Search for the cell housing the specified text and yield its (X, Y) center coordinate. 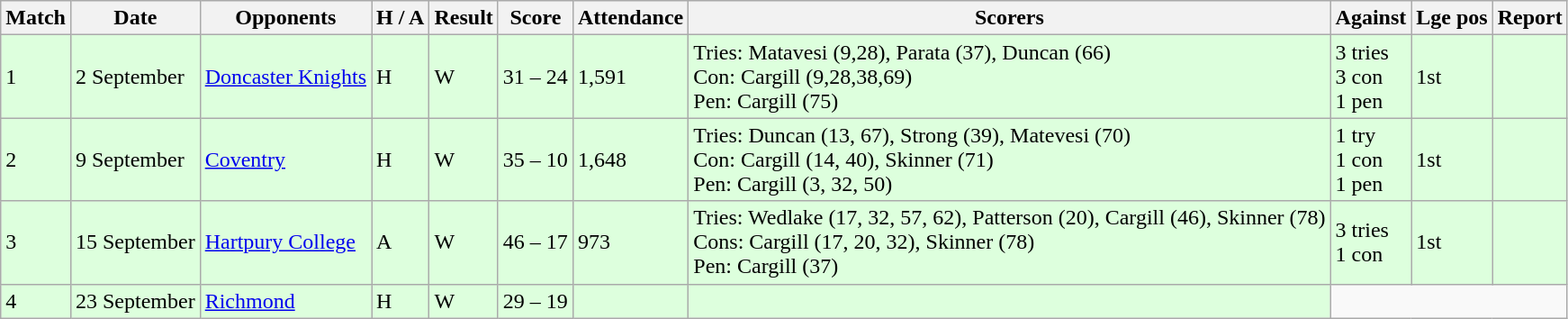
Tries: Matavesi (9,28), Parata (37), Duncan (66)Con: Cargill (9,28,38,69)Pen: Cargill (75) (1010, 77)
A (401, 242)
35 – 10 (535, 159)
1,648 (630, 159)
Attendance (630, 18)
Date (135, 18)
Tries: Duncan (13, 67), Strong (39), Matevesi (70)Con: Cargill (14, 40), Skinner (71)Pen: Cargill (3, 32, 50) (1010, 159)
46 – 17 (535, 242)
4 (36, 301)
Opponents (285, 18)
1 try1 con1 pen (1371, 159)
Match (36, 18)
9 September (135, 159)
29 – 19 (535, 301)
1,591 (630, 77)
Scorers (1010, 18)
2 (36, 159)
Tries: Wedlake (17, 32, 57, 62), Patterson (20), Cargill (46), Skinner (78)Cons: Cargill (17, 20, 32), Skinner (78)Pen: Cargill (37) (1010, 242)
3 tries3 con1 pen (1371, 77)
Report (1530, 18)
Lge pos (1452, 18)
Result (464, 18)
15 September (135, 242)
973 (630, 242)
Coventry (285, 159)
2 September (135, 77)
3 (36, 242)
3 tries1 con (1371, 242)
1 (36, 77)
Hartpury College (285, 242)
23 September (135, 301)
Richmond (285, 301)
Score (535, 18)
H / A (401, 18)
31 – 24 (535, 77)
Against (1371, 18)
Doncaster Knights (285, 77)
